Determine the (x, y) coordinate at the center of the cell enclosing the given text.  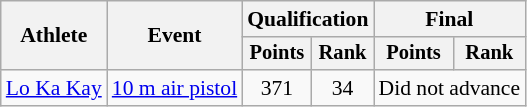
34 (343, 88)
Event (174, 36)
371 (276, 88)
10 m air pistol (174, 88)
Athlete (54, 36)
Qualification (308, 19)
Lo Ka Kay (54, 88)
Final (450, 19)
Did not advance (450, 88)
